Scan for the cell matching the given text and deliver its [X, Y] coordinate at center. 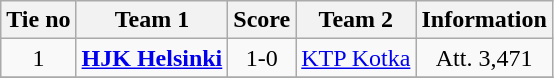
Att. 3,471 [484, 58]
HJK Helsinki [152, 58]
Team 1 [152, 20]
Team 2 [356, 20]
KTP Kotka [356, 58]
1-0 [262, 58]
1 [38, 58]
Tie no [38, 20]
Information [484, 20]
Score [262, 20]
